Capture the cell that displays the provided text and extract its [X, Y] central coordinate. 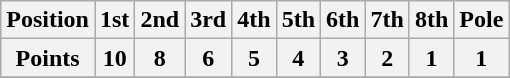
6th [343, 20]
Pole [482, 20]
7th [387, 20]
1st [114, 20]
4th [254, 20]
3 [343, 58]
8th [431, 20]
2 [387, 58]
10 [114, 58]
2nd [160, 20]
Points [48, 58]
4 [298, 58]
5th [298, 20]
5 [254, 58]
Position [48, 20]
6 [208, 58]
8 [160, 58]
3rd [208, 20]
